Locate the cell with the specified text and output its (X, Y) center coordinate. 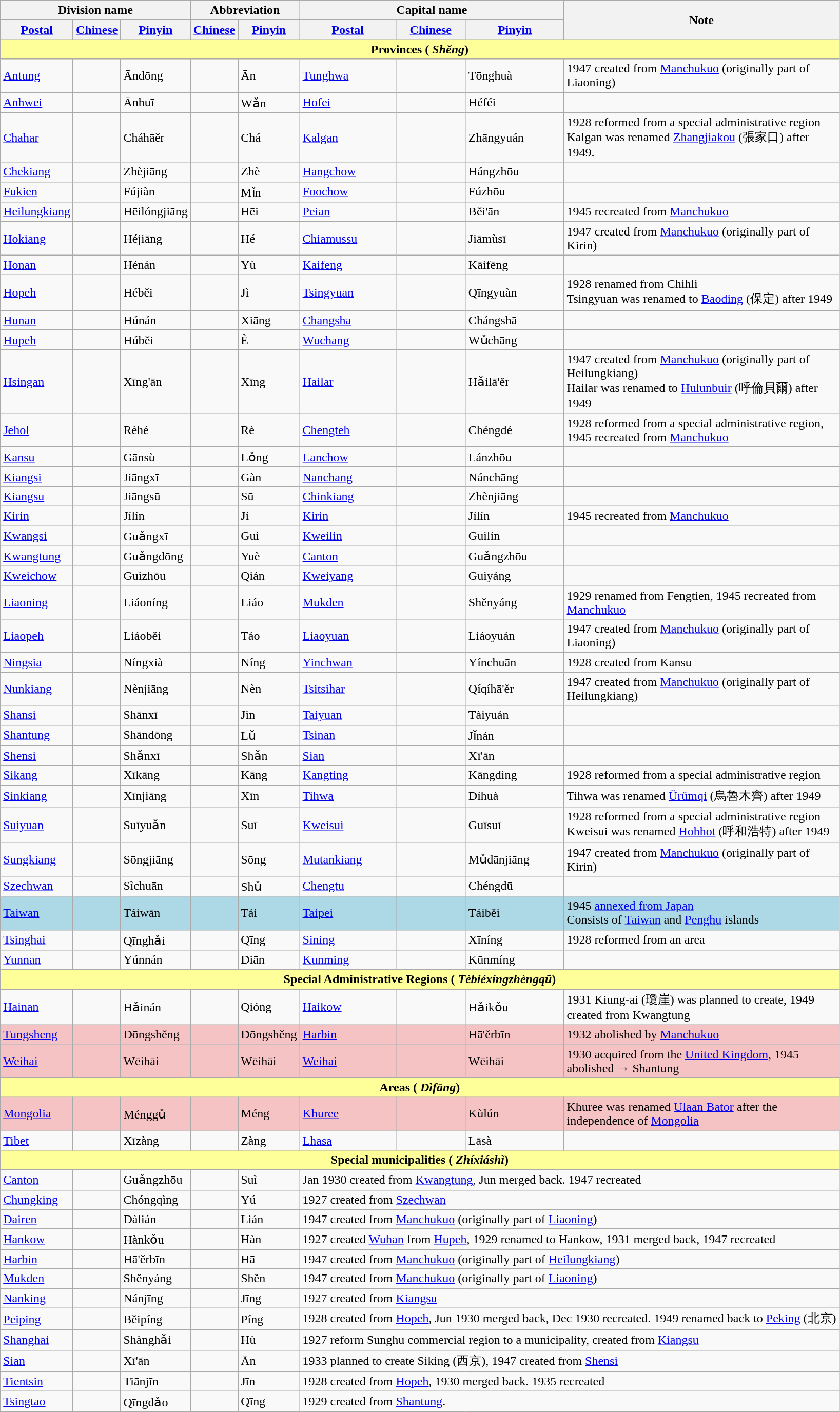
Nunkiang (37, 689)
1928 reformed from a special administrative region, 1945 recreated from Manchukuo (701, 430)
Yuè (269, 556)
Kaifeng (348, 265)
Ningsia (37, 662)
Rè (269, 430)
Chahar (37, 138)
Guì (269, 536)
1947 created from Manchukuo (originally part of Heilungkiang)Hailar was renamed to Hulunbuir (呼倫貝爾) after 1949 (701, 382)
Qīnghǎi (155, 940)
Tibet (37, 1141)
Tsinan (348, 735)
Hé (269, 238)
Húnán (155, 320)
Rèhé (155, 430)
Nèn (269, 689)
Provinces ( Shěng) (420, 49)
Nènjiāng (155, 689)
Tsingtao (37, 1402)
Kweiyang (348, 576)
Yinchwan (348, 662)
Xīzàng (155, 1141)
Guìzhōu (155, 576)
Special Administrative Regions ( Tèbiéxíngzhèngqū) (420, 979)
Guìlín (515, 536)
Chéngdé (515, 430)
Chekiang (37, 172)
Diān (269, 960)
Nánchāng (515, 477)
Shāndōng (155, 735)
Lāsà (515, 1141)
Hangchow (348, 172)
Shěn (269, 1279)
Jan 1930 created from Kwangtung, Jun merged back. 1947 recreated (570, 1180)
Taiyuan (348, 715)
Tunghwa (348, 76)
Jì (269, 292)
Jīng (269, 1298)
Division name (95, 10)
Hànkǒu (155, 1239)
Kāngdìng (515, 775)
Tihwa (348, 796)
Chángshā (515, 320)
Kunming (348, 960)
Hēi (269, 212)
Foochow (348, 192)
Lhasa (348, 1141)
Hángzhōu (515, 172)
1928 created from Hopeh, 1930 merged back. 1935 recreated (570, 1382)
Táiběi (515, 913)
Peian (348, 212)
Mǐn (269, 192)
Shensi (37, 756)
Sinkiang (37, 796)
Tái (269, 913)
Yúnnán (155, 960)
Táo (269, 636)
Hofei (348, 103)
Taipei (348, 913)
Qīngyuàn (515, 292)
Lǒng (269, 457)
Kangting (348, 775)
Xīng (269, 382)
Qíqíhā'ěr (515, 689)
Note (701, 20)
Haikow (348, 1007)
1927 reform Sunghu commercial region to a municipality, created from Kiangsu (570, 1340)
Hankow (37, 1239)
Zhè (269, 172)
1928 reformed from an area (701, 940)
1928 created from Kansu (701, 662)
Dàlián (155, 1219)
Sungkiang (37, 859)
Shansi (37, 715)
Antung (37, 76)
Fukien (37, 192)
Chungking (37, 1200)
Tōnghuà (515, 76)
Honan (37, 265)
Xīn (269, 796)
Hailar (348, 382)
Yínchuān (515, 662)
Anhwei (37, 103)
Kāng (269, 775)
Tiānjīn (155, 1382)
1945 annexed from JapanConsists of Taiwan and Penghu islands (701, 913)
Liáoníng (155, 602)
Chá (269, 138)
Suiyuan (37, 825)
Kweichow (37, 576)
Khuree was renamed Ulaan Bator after the independence of Mongolia (701, 1113)
Tsingyuan (348, 292)
Lánzhōu (515, 457)
Wǔchāng (515, 340)
Shǔ (269, 886)
Hēilóngjiāng (155, 212)
Běipíng (155, 1319)
Liaoning (37, 602)
Táiwān (155, 913)
1927 created from Kiangsu (570, 1298)
Hù (269, 1340)
Jǐnán (515, 735)
Qián (269, 576)
Chengtu (348, 886)
Ānhuī (155, 103)
Liaopeh (37, 636)
Nánjīng (155, 1298)
Yú (269, 1200)
Níng (269, 662)
Fúzhōu (515, 192)
Kwangsi (37, 536)
Jīn (269, 1382)
Tsitsihar (348, 689)
Liáo (269, 602)
Shanghai (37, 1340)
Sū (269, 496)
Kansu (37, 457)
Abbreviation (245, 10)
Qióng (269, 1007)
Hā (269, 1259)
1927 created Wuhan from Hupeh, 1929 renamed to Hankow, 1931 merged back, 1947 recreated (570, 1239)
Hokiang (37, 238)
Shǎn (269, 756)
Zhèjiāng (155, 172)
Sōng (269, 859)
Guǎngxī (155, 536)
Tàiyuán (515, 715)
Chéngdū (515, 886)
Hsingan (37, 382)
Lanchow (348, 457)
Tientsin (37, 1382)
Zhènjiāng (515, 496)
1928 reformed from a special administrative regionKalgan was renamed Zhangjiakou (張家口) after 1949. (701, 138)
Fújiàn (155, 192)
Szechwan (37, 886)
Wuchang (348, 340)
Gàn (269, 477)
Shǎnxī (155, 756)
Héféi (515, 103)
Kweilin (348, 536)
Shānxī (155, 715)
Guǎngdōng (155, 556)
1929 renamed from Fengtien, 1945 recreated from Manchukuo (701, 602)
Jiāmùsī (515, 238)
Běi'ān (515, 212)
Changsha (348, 320)
Nanchang (348, 477)
Xīníng (515, 940)
Mongolia (37, 1113)
Jìn (269, 715)
Hopeh (37, 292)
Qīngdǎo (155, 1402)
Jí (269, 516)
Nanking (37, 1298)
1929 created from Shantung. (570, 1402)
Wǎn (269, 103)
Shànghǎi (155, 1340)
Níngxià (155, 662)
Jiāngsū (155, 496)
Húběi (155, 340)
1930 acquired from the United Kingdom, 1945 abolished → Shantung (701, 1061)
1932 abolished by Manchukuo (701, 1034)
Hǎinán (155, 1007)
1927 created from Szechwan (570, 1200)
Āndōng (155, 76)
Gānsù (155, 457)
Mǔdānjiāng (515, 859)
Ménggǔ (155, 1113)
Chóngqìng (155, 1200)
Zhāngyuán (515, 138)
Hainan (37, 1007)
1928 created from Hopeh, Jun 1930 merged back, Dec 1930 recreated. 1949 renamed back to Peking (北京) (570, 1319)
Suì (269, 1180)
Kāifēng (515, 265)
È (269, 340)
Lǔ (269, 735)
Kweisui (348, 825)
Areas ( Dìfāng) (420, 1087)
Xīkāng (155, 775)
Tsinghai (37, 940)
Kiangsi (37, 477)
Guīsuī (515, 825)
Kwangtung (37, 556)
Sìchuān (155, 886)
Shantung (37, 735)
Díhuà (515, 796)
Méng (269, 1113)
Kùlún (515, 1113)
Hénán (155, 265)
Suīyuǎn (155, 825)
Sikang (37, 775)
Kūnmíng (515, 960)
Guìyáng (515, 576)
1928 renamed from ChihliTsingyuan was renamed to Baoding (保定) after 1949 (701, 292)
Liáoyuán (515, 636)
Lián (269, 1219)
1931 Kiung-ai (瓊崖) was planned to create, 1949 created from Kwangtung (701, 1007)
Jiāngxī (155, 477)
Xīnjiāng (155, 796)
Chiamussu (348, 238)
Special municipalities ( Zhíxiáshì) (420, 1160)
1928 reformed from a special administrative region (701, 775)
Suī (269, 825)
Taiwan (37, 913)
Hunan (37, 320)
Píng (269, 1319)
Héjiāng (155, 238)
Khuree (348, 1113)
Xīng'ān (155, 382)
Capital name (432, 10)
Chengteh (348, 430)
Yù (269, 265)
Hǎikǒu (515, 1007)
Tungsheng (37, 1034)
1933 planned to create Siking (西京), 1947 created from Shensi (570, 1361)
Hàn (269, 1239)
Cháhāěr (155, 138)
Kalgan (348, 138)
Heilungkiang (37, 212)
Hupeh (37, 340)
Dairen (37, 1219)
Liáoběi (155, 636)
Kiangsu (37, 496)
Mutankiang (348, 859)
Xiāng (269, 320)
Peiping (37, 1319)
Zàng (269, 1141)
Sōngjiāng (155, 859)
Sining (348, 940)
Jehol (37, 430)
Héběi (155, 292)
Chinkiang (348, 496)
Yunnan (37, 960)
Tihwa was renamed Ürümqi (烏魯木齊) after 1949 (701, 796)
Liaoyuan (348, 636)
Hǎilā'ěr (515, 382)
1928 reformed from a special administrative regionKweisui was renamed Hohhot (呼和浩特) after 1949 (701, 825)
